Return the (X, Y) coordinate for the center point of the cell that contains the specified text.  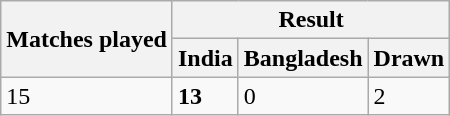
India (205, 58)
2 (409, 96)
0 (303, 96)
Matches played (87, 39)
Bangladesh (303, 58)
Drawn (409, 58)
15 (87, 96)
Result (310, 20)
13 (205, 96)
